Find where the given text appears and provide that cell's center as [x, y] coordinate. 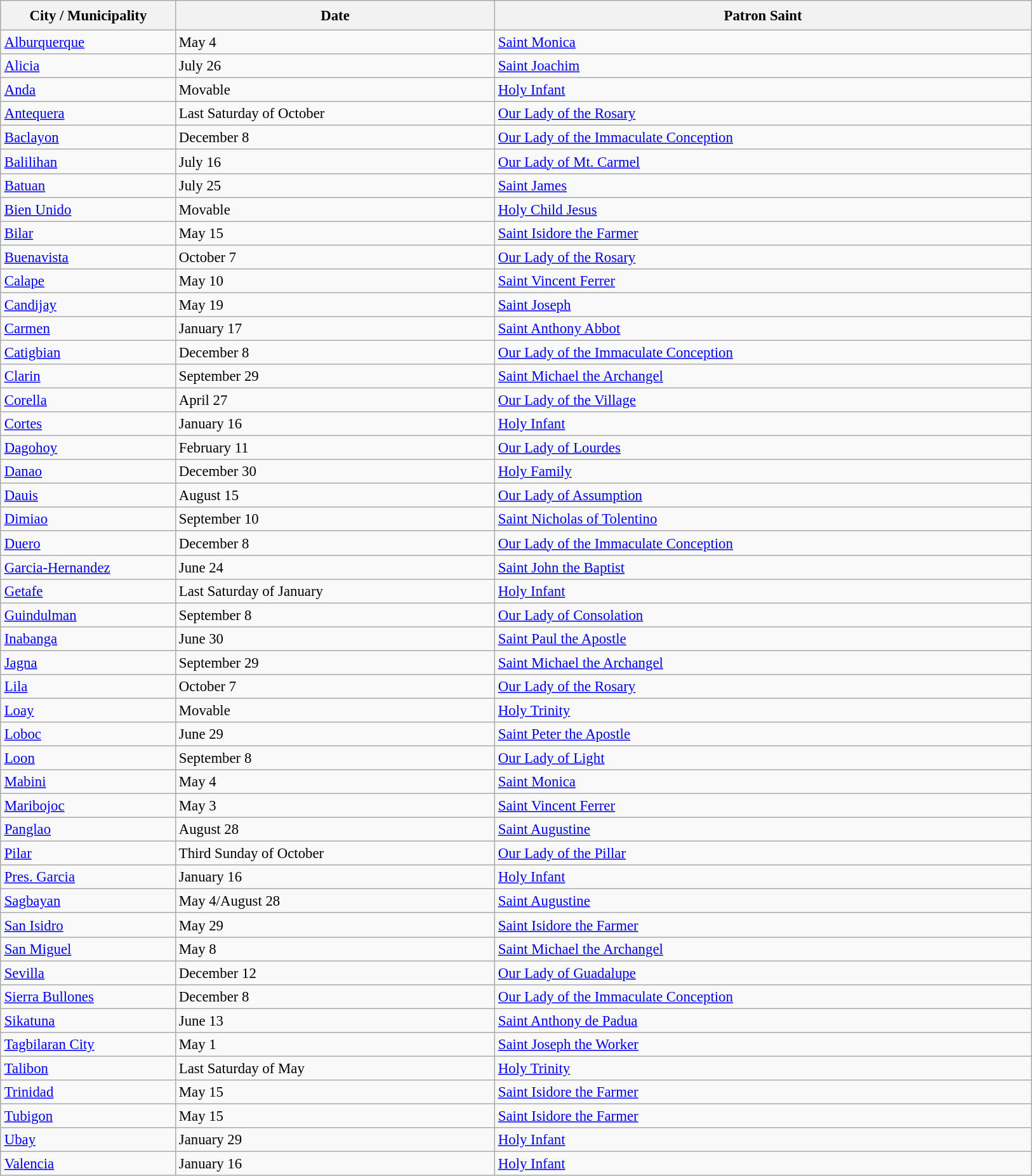
December 12 [335, 973]
Saint Nicholas of Tolentino [763, 520]
Holy Family [763, 472]
Garcia-Hernandez [88, 567]
Last Saturday of May [335, 1068]
San Miguel [88, 949]
Inabanga [88, 639]
May 19 [335, 305]
Sikatuna [88, 1021]
Maribojoc [88, 806]
May 3 [335, 806]
Loon [88, 758]
Trinidad [88, 1092]
July 16 [335, 162]
City / Municipality [88, 15]
December 30 [335, 472]
Our Lady of Light [763, 758]
Our Lady of the Village [763, 400]
June 29 [335, 734]
Balilihan [88, 162]
Alburquerque [88, 43]
January 17 [335, 329]
Batuan [88, 185]
Saint Joseph [763, 305]
Buenavista [88, 257]
August 28 [335, 829]
Candijay [88, 305]
August 15 [335, 496]
Saint Anthony Abbot [763, 329]
May 1 [335, 1045]
Saint Anthony de Padua [763, 1021]
Clarin [88, 376]
Last Saturday of October [335, 114]
Our Lady of Consolation [763, 615]
Saint Paul the Apostle [763, 639]
Dagohoy [88, 448]
Our Lady of Assumption [763, 496]
Duero [88, 543]
Saint Peter the Apostle [763, 734]
Dauis [88, 496]
June 24 [335, 567]
Anda [88, 90]
July 25 [335, 185]
Bilar [88, 233]
Dimiao [88, 520]
San Isidro [88, 925]
Panglao [88, 829]
Valencia [88, 1164]
May 4/August 28 [335, 901]
Getafe [88, 591]
Loboc [88, 734]
Tagbilaran City [88, 1045]
Sierra Bullones [88, 996]
Third Sunday of October [335, 854]
Patron Saint [763, 15]
Sagbayan [88, 901]
July 26 [335, 66]
September 10 [335, 520]
Holy Child Jesus [763, 209]
Sevilla [88, 973]
June 13 [335, 1021]
Ubay [88, 1140]
Corella [88, 400]
Pilar [88, 854]
Last Saturday of January [335, 591]
April 27 [335, 400]
Cortes [88, 424]
May 29 [335, 925]
Tubigon [88, 1116]
Carmen [88, 329]
Saint Joseph the Worker [763, 1045]
Antequera [88, 114]
Our Lady of the Pillar [763, 854]
Talibon [88, 1068]
May 10 [335, 281]
January 29 [335, 1140]
June 30 [335, 639]
Danao [88, 472]
Calape [88, 281]
Date [335, 15]
Baclayon [88, 138]
Guindulman [88, 615]
Loay [88, 710]
Our Lady of Mt. Carmel [763, 162]
Lila [88, 687]
Catigbian [88, 352]
Jagna [88, 663]
Alicia [88, 66]
Pres. Garcia [88, 877]
Saint Joachim [763, 66]
Bien Unido [88, 209]
May 8 [335, 949]
Mabini [88, 782]
Our Lady of Lourdes [763, 448]
Our Lady of Guadalupe [763, 973]
Saint James [763, 185]
Saint John the Baptist [763, 567]
February 11 [335, 448]
